Scan for the cell matching the given text and deliver its (X, Y) coordinate at center. 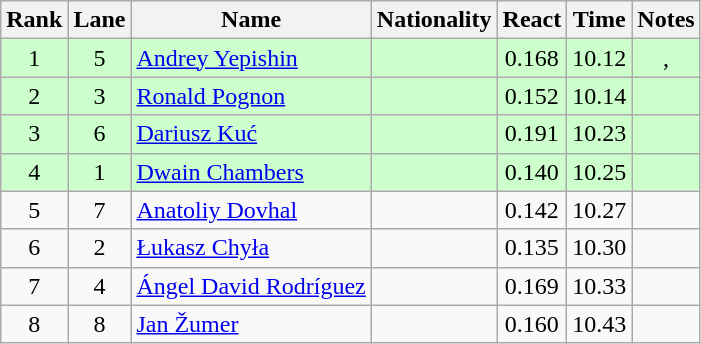
10.43 (600, 324)
10.27 (600, 210)
0.168 (532, 58)
Łukasz Chyła (251, 248)
Name (251, 20)
0.169 (532, 286)
, (666, 58)
10.33 (600, 286)
0.191 (532, 134)
0.140 (532, 172)
React (532, 20)
Jan Žumer (251, 324)
Andrey Yepishin (251, 58)
0.160 (532, 324)
Ronald Pognon (251, 96)
Dariusz Kuć (251, 134)
Ángel David Rodríguez (251, 286)
0.135 (532, 248)
Rank (34, 20)
10.14 (600, 96)
Time (600, 20)
Notes (666, 20)
0.142 (532, 210)
Anatoliy Dovhal (251, 210)
Dwain Chambers (251, 172)
Lane (100, 20)
10.30 (600, 248)
Nationality (434, 20)
0.152 (532, 96)
10.23 (600, 134)
10.12 (600, 58)
10.25 (600, 172)
